Pinpoint the cell where the given text exists, returning its (X, Y) midpoint coordinate. 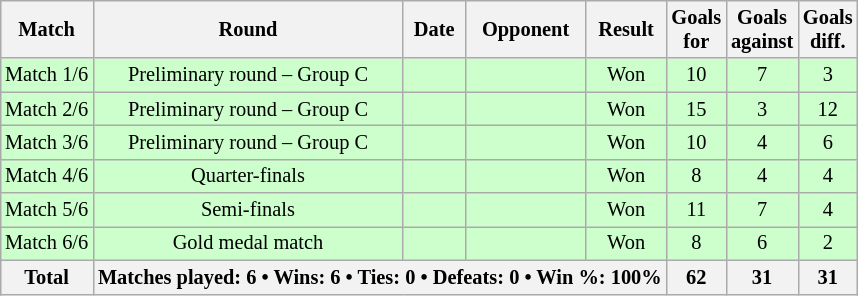
Matches played: 6 • Wins: 6 • Ties: 0 • Defeats: 0 • Win %: 100% (380, 277)
Match 5/6 (46, 210)
Semi-finals (248, 210)
Match (46, 29)
Goalsfor (697, 29)
Match 6/6 (46, 243)
Date (434, 29)
15 (697, 109)
Opponent (525, 29)
Match 2/6 (46, 109)
Total (46, 277)
12 (828, 109)
62 (697, 277)
Round (248, 29)
Match 4/6 (46, 176)
Match 1/6 (46, 75)
Goalsagainst (762, 29)
Gold medal match (248, 243)
11 (697, 210)
Match 3/6 (46, 142)
2 (828, 243)
Result (626, 29)
Quarter-finals (248, 176)
Goalsdiff. (828, 29)
